Determine the (x, y) coordinate at the center of the cell enclosing the given text.  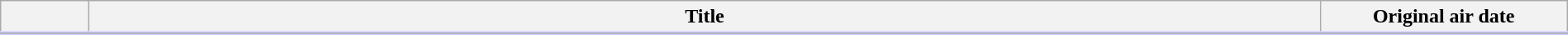
Original air date (1444, 17)
Title (705, 17)
